Scan for the cell matching the given text and deliver its [x, y] coordinate at center. 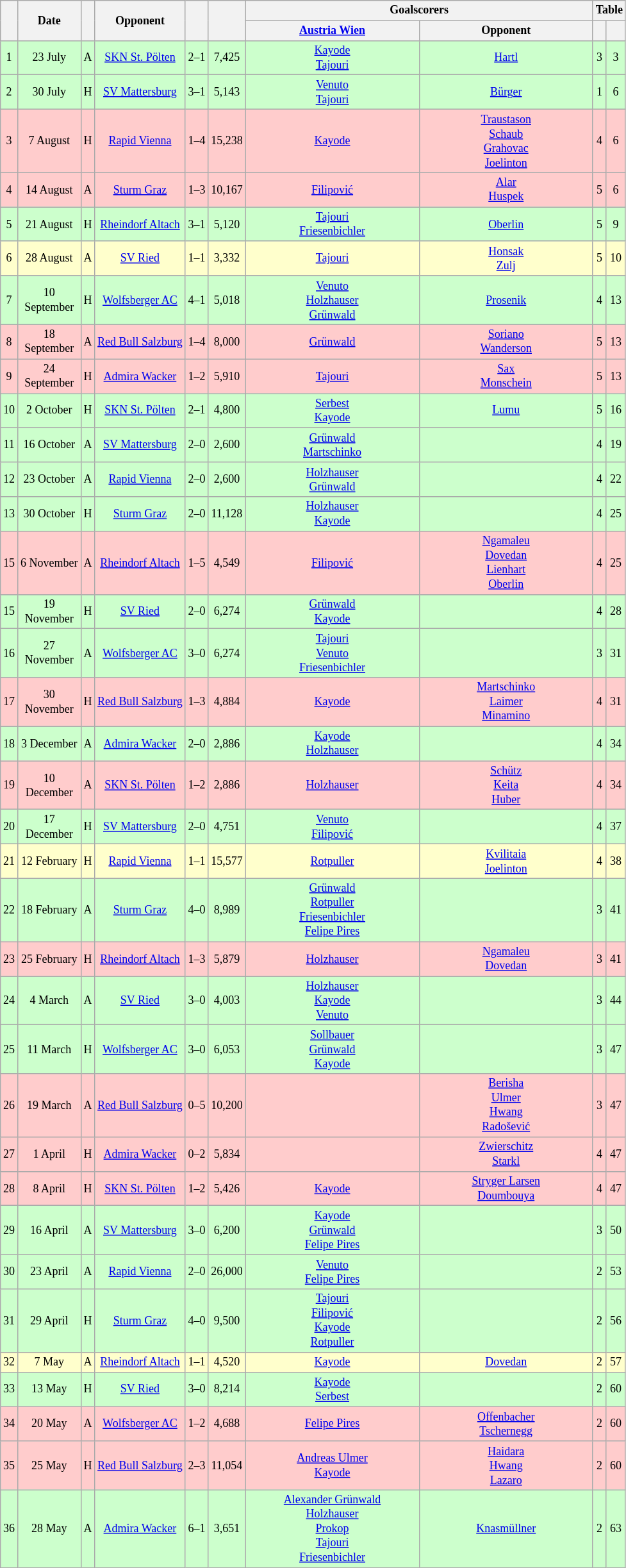
24 [9, 1001]
35 [9, 1465]
Knasmüllner [506, 1528]
Kayode Grünwald Felipe Pires [332, 1230]
4,688 [227, 1424]
Holzhauser Grünwald [332, 480]
5,120 [227, 224]
10,167 [227, 190]
5,834 [227, 1155]
38 [616, 862]
8,989 [227, 910]
4,800 [227, 411]
11,128 [227, 514]
4,003 [227, 1001]
Lumu [506, 411]
18 [9, 744]
Offenbacher Tschernegg [506, 1424]
8 [9, 342]
28 August [49, 258]
25 February [49, 959]
6,200 [227, 1230]
Ngamaleu Dovedan [506, 959]
5,879 [227, 959]
5,018 [227, 300]
5,910 [227, 376]
11 March [49, 1049]
20 May [49, 1424]
Austria Wien [332, 31]
28 May [49, 1528]
29 April [49, 1321]
Kayode Holzhauser [332, 744]
10 September [49, 300]
7 August [49, 141]
63 [616, 1528]
36 [9, 1528]
Rotpuller [332, 862]
Martschinko Laimer Minamino [506, 702]
Table [609, 10]
29 [9, 1230]
Honsak Zulj [506, 258]
32 [9, 1362]
Prosenik [506, 300]
57 [616, 1362]
53 [616, 1272]
Kayode Tajouri [332, 58]
26,000 [227, 1272]
11 [9, 445]
1 April [49, 1155]
16 April [49, 1230]
Tajouri Filipović Kayode Rotpuller [332, 1321]
27 [9, 1155]
Goalscorers [419, 10]
4,751 [227, 827]
1–5 [197, 563]
8,214 [227, 1390]
Grünwald Rotpuller Friesenbichler Felipe Pires [332, 910]
5,426 [227, 1189]
23 [9, 959]
Date [49, 21]
33 [9, 1390]
4,884 [227, 702]
4 March [49, 1001]
4,520 [227, 1362]
12 February [49, 862]
Tajouri Venuto Friesenbichler [332, 653]
Grünwald Martschinko [332, 445]
3,651 [227, 1528]
Traustason Schaub Grahovac Joelinton [506, 141]
23 October [49, 480]
5,143 [227, 92]
Ngamaleu Dovedan Lienhart Oberlin [506, 563]
56 [616, 1321]
30 November [49, 702]
Venuto Holzhauser Grünwald [332, 300]
Berisha Ulmer Hwang Radošević [506, 1105]
16 October [49, 445]
Bürger [506, 92]
8 April [49, 1189]
Alexander Grünwald Holzhauser Prokop Tajouri Friesenbichler [332, 1528]
10 December [49, 785]
Hartl [506, 58]
Holzhauser Kayode [332, 514]
Soriano Wanderson [506, 342]
21 [9, 862]
15,577 [227, 862]
37 [616, 827]
Haidara Hwang Lazaro [506, 1465]
13 May [49, 1390]
3 December [49, 744]
7 May [49, 1362]
30 October [49, 514]
Dovedan [506, 1362]
27 November [49, 653]
Schütz Keita Huber [506, 785]
11,054 [227, 1465]
7,425 [227, 58]
30 [9, 1272]
24 September [49, 376]
Kayode Serbest [332, 1390]
Grünwald [332, 342]
21 August [49, 224]
Kvilitaia Joelinton [506, 862]
25 May [49, 1465]
Venuto Felipe Pires [332, 1272]
4–1 [197, 300]
Sollbauer Grünwald Kayode [332, 1049]
14 August [49, 190]
15,238 [227, 141]
Tajouri Friesenbichler [332, 224]
Grünwald Kayode [332, 612]
23 July [49, 58]
17 [9, 702]
6–1 [197, 1528]
Andreas Ulmer Kayode [332, 1465]
Serbest Kayode [332, 411]
23 April [49, 1272]
0–2 [197, 1155]
2 October [49, 411]
Zwierschitz Starkl [506, 1155]
18 February [49, 910]
0–5 [197, 1105]
Holzhauser Kayode Venuto [332, 1001]
Felipe Pires [332, 1424]
Sax Monschein [506, 376]
Venuto Tajouri [332, 92]
17 December [49, 827]
2–3 [197, 1465]
20 [9, 827]
9,500 [227, 1321]
Venuto Filipović [332, 827]
12 [9, 480]
30 July [49, 92]
4,549 [227, 563]
7 [9, 300]
19 November [49, 612]
44 [616, 1001]
3,332 [227, 258]
6 November [49, 563]
26 [9, 1105]
Stryger Larsen Doumbouya [506, 1189]
50 [616, 1230]
Alar Huspek [506, 190]
10,200 [227, 1105]
6,053 [227, 1049]
19 March [49, 1105]
8,000 [227, 342]
18 September [49, 342]
Oberlin [506, 224]
